Detect which cell encompasses the target text, then output its (x, y) center coordinate. 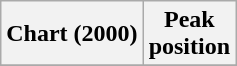
Chart (2000) (72, 34)
Peakposition (189, 34)
